Return the (x, y) coordinate for the center point of the cell that contains the specified text.  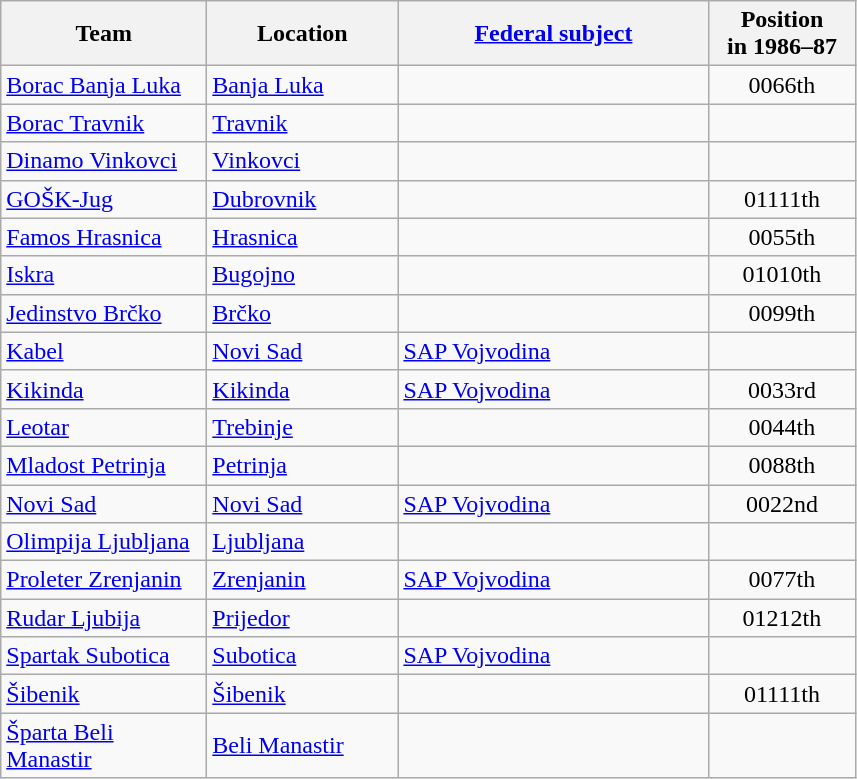
Beli Manastir (302, 746)
0022nd (782, 503)
Proleter Zrenjanin (104, 580)
01212th (782, 618)
Location (302, 34)
Prijedor (302, 618)
Team (104, 34)
Kabel (104, 351)
Vinkovci (302, 161)
Positionin 1986–87 (782, 34)
0088th (782, 465)
Iskra (104, 275)
01010th (782, 275)
Famos Hrasnica (104, 237)
Bugojno (302, 275)
Hrasnica (302, 237)
Dubrovnik (302, 199)
0033rd (782, 389)
Spartak Subotica (104, 656)
Šparta Beli Manastir (104, 746)
Brčko (302, 313)
Mladost Petrinja (104, 465)
Borac Banja Luka (104, 85)
Zrenjanin (302, 580)
Federal subject (554, 34)
Ljubljana (302, 542)
Petrinja (302, 465)
Banja Luka (302, 85)
0077th (782, 580)
Jedinstvo Brčko (104, 313)
Borac Travnik (104, 123)
Olimpija Ljubljana (104, 542)
Travnik (302, 123)
Trebinje (302, 427)
0044th (782, 427)
0066th (782, 85)
Leotar (104, 427)
0055th (782, 237)
Subotica (302, 656)
Dinamo Vinkovci (104, 161)
Rudar Ljubija (104, 618)
0099th (782, 313)
GOŠK-Jug (104, 199)
